Extract the [X, Y] coordinate from the center of the cell holding the provided text.  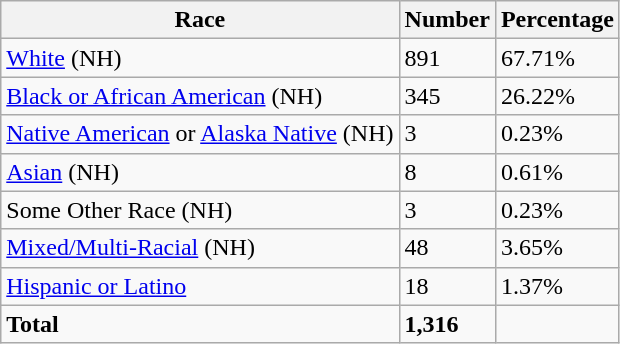
Some Other Race (NH) [200, 210]
18 [447, 286]
White (NH) [200, 58]
Native American or Alaska Native (NH) [200, 134]
1,316 [447, 324]
26.22% [557, 96]
Hispanic or Latino [200, 286]
Black or African American (NH) [200, 96]
67.71% [557, 58]
891 [447, 58]
345 [447, 96]
Race [200, 20]
8 [447, 172]
0.61% [557, 172]
48 [447, 248]
Percentage [557, 20]
Total [200, 324]
Asian (NH) [200, 172]
Mixed/Multi-Racial (NH) [200, 248]
3.65% [557, 248]
1.37% [557, 286]
Number [447, 20]
